Provide the [x, y] coordinate of the cell's center where the given text is located.  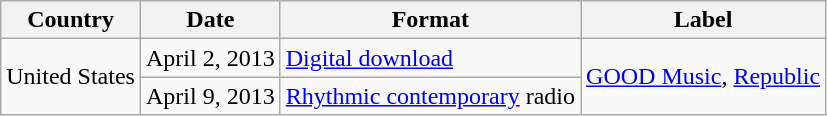
Label [704, 20]
April 9, 2013 [210, 96]
April 2, 2013 [210, 58]
Rhythmic contemporary radio [430, 96]
GOOD Music, Republic [704, 77]
Date [210, 20]
Format [430, 20]
United States [71, 77]
Digital download [430, 58]
Country [71, 20]
